Return the [X, Y] coordinate for the center point of the cell that contains the specified text.  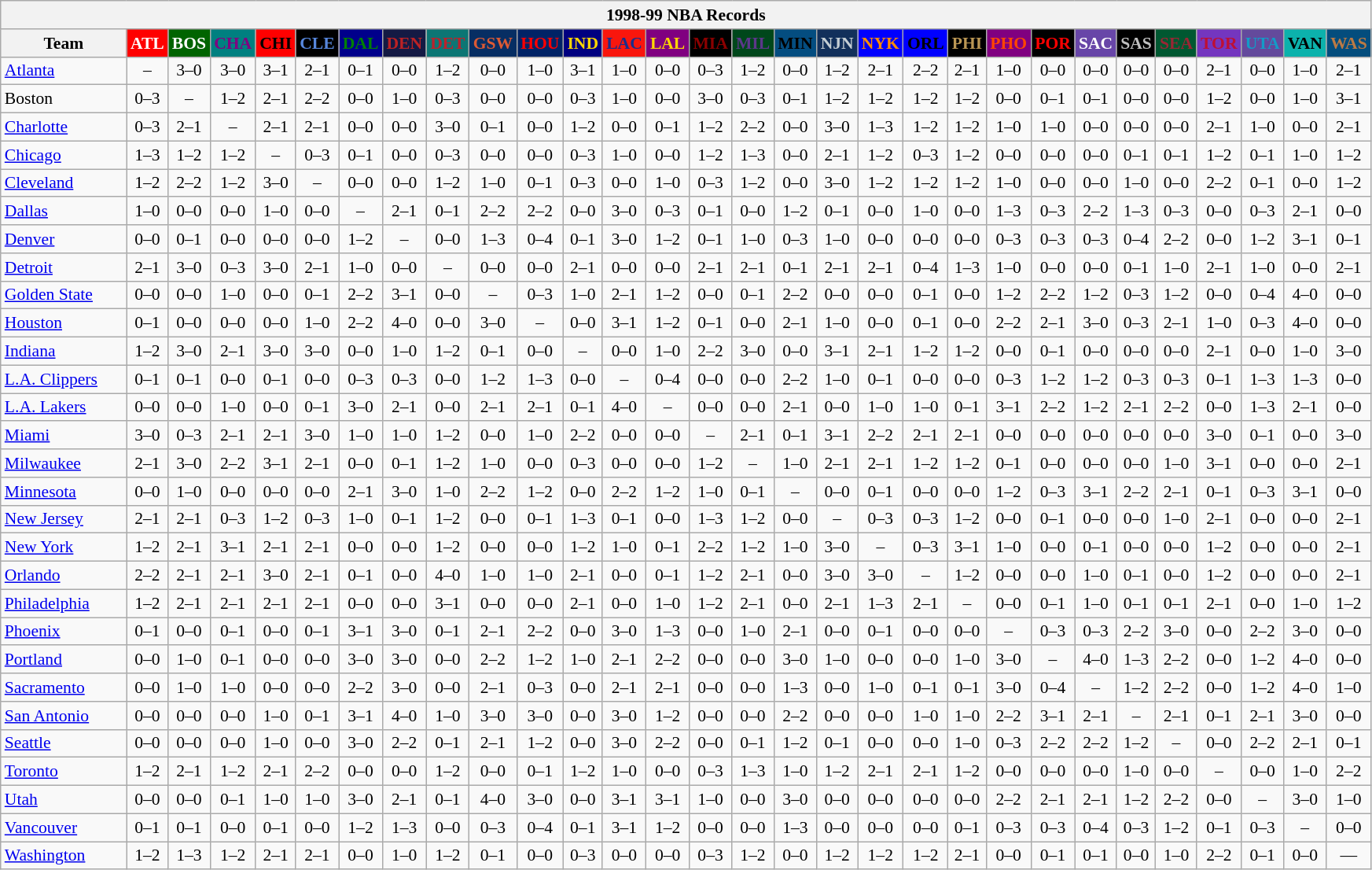
TOR [1219, 43]
Charlotte [64, 127]
POR [1053, 43]
Denver [64, 239]
Milwaukee [64, 463]
Utah [64, 800]
Orlando [64, 576]
Toronto [64, 772]
New York [64, 547]
Team [64, 43]
Washington [64, 856]
VAN [1305, 43]
New Jersey [64, 519]
WAS [1349, 43]
Cleveland [64, 183]
UTA [1263, 43]
Chicago [64, 155]
HOU [539, 43]
San Antonio [64, 716]
DET [448, 43]
LAL [668, 43]
SAC [1096, 43]
MIA [710, 43]
DEN [404, 43]
L.A. Lakers [64, 407]
Atlanta [64, 71]
SAS [1136, 43]
L.A. Clippers [64, 379]
MIL [753, 43]
PHI [967, 43]
CLE [318, 43]
NJN [837, 43]
1998-99 NBA Records [686, 15]
Seattle [64, 743]
GSW [494, 43]
Indiana [64, 352]
Minnesota [64, 492]
ATL [148, 43]
Dallas [64, 212]
LAC [624, 43]
DAL [361, 43]
CHA [233, 43]
SEA [1176, 43]
BOS [189, 43]
Phoenix [64, 632]
PHO [1008, 43]
MIN [795, 43]
Portland [64, 660]
IND [583, 43]
CHI [275, 43]
ORL [926, 43]
Vancouver [64, 828]
Miami [64, 436]
Philadelphia [64, 603]
NYK [881, 43]
Houston [64, 323]
— [1349, 856]
Golden State [64, 295]
Boston [64, 99]
Sacramento [64, 688]
Detroit [64, 267]
